From the cell containing the given text, extract its center point as (X, Y) coordinate. 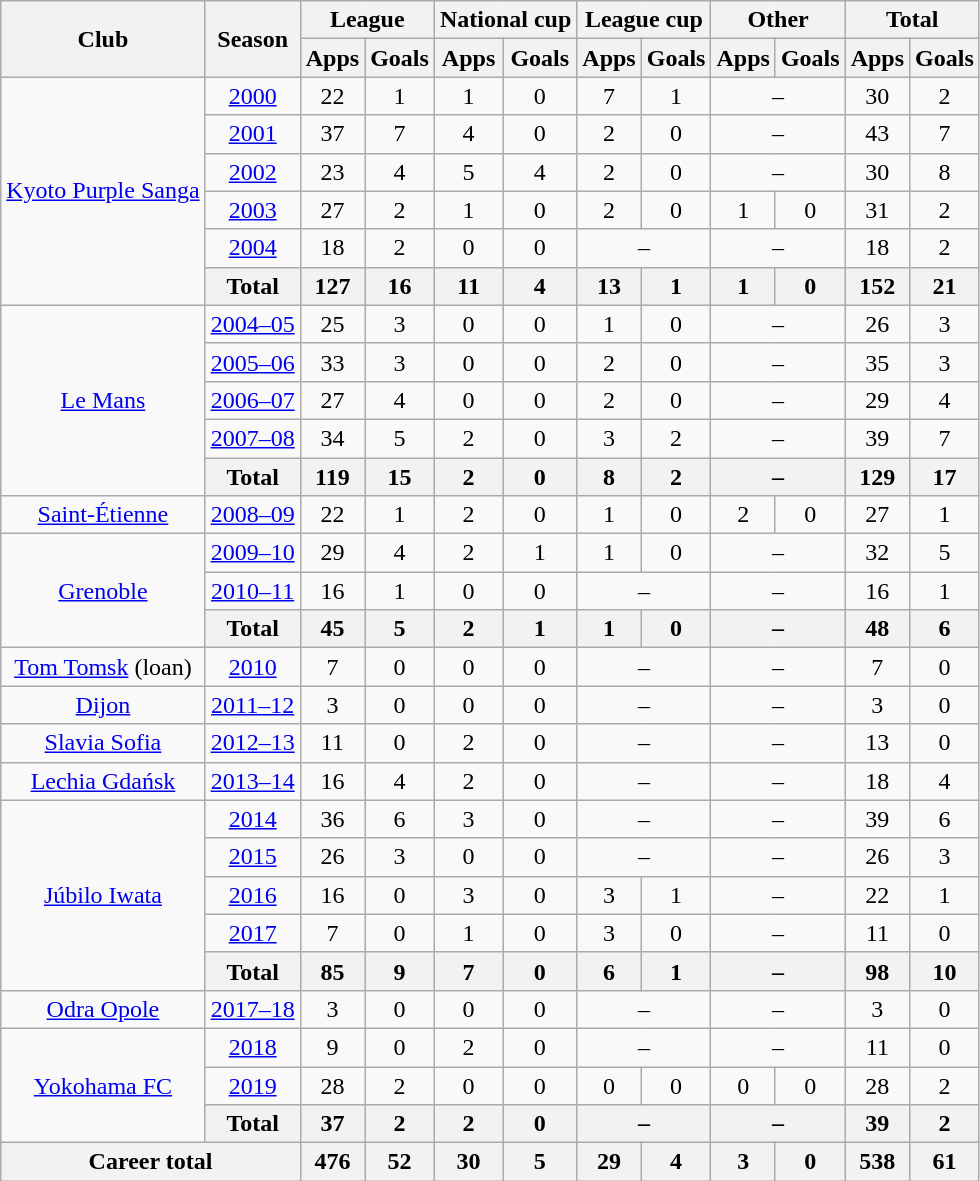
2013–14 (252, 781)
2011–12 (252, 705)
2001 (252, 134)
Odra Opole (103, 1009)
36 (332, 819)
League (367, 20)
2006–07 (252, 400)
2019 (252, 1085)
129 (877, 477)
Other (778, 20)
2010–11 (252, 591)
Lechia Gdańsk (103, 781)
Saint-Étienne (103, 515)
32 (877, 553)
2002 (252, 172)
35 (877, 362)
152 (877, 286)
538 (877, 1162)
Slavia Sofia (103, 743)
98 (877, 971)
52 (400, 1162)
2010 (252, 667)
2012–13 (252, 743)
85 (332, 971)
Kyoto Purple Sanga (103, 191)
2009–10 (252, 553)
33 (332, 362)
61 (945, 1162)
National cup (505, 20)
2003 (252, 210)
2004–05 (252, 324)
Career total (150, 1162)
2017–18 (252, 1009)
2017 (252, 933)
48 (877, 629)
Júbilo Iwata (103, 895)
15 (400, 477)
119 (332, 477)
17 (945, 477)
21 (945, 286)
10 (945, 971)
2015 (252, 857)
2000 (252, 96)
Season (252, 39)
2007–08 (252, 438)
23 (332, 172)
2018 (252, 1047)
25 (332, 324)
34 (332, 438)
2004 (252, 248)
Yokohama FC (103, 1085)
Grenoble (103, 591)
Club (103, 39)
2016 (252, 895)
127 (332, 286)
2008–09 (252, 515)
45 (332, 629)
31 (877, 210)
League cup (644, 20)
Tom Tomsk (loan) (103, 667)
2014 (252, 819)
476 (332, 1162)
43 (877, 134)
Dijon (103, 705)
Le Mans (103, 400)
2005–06 (252, 362)
